From the cell containing the given text, extract its center point as (X, Y) coordinate. 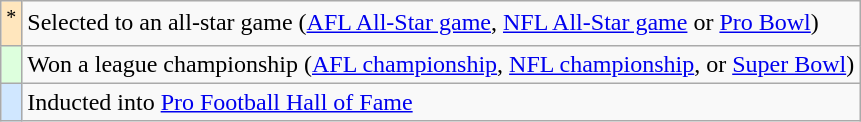
Selected to an all-star game (AFL All-Star game, NFL All-Star game or Pro Bowl) (441, 24)
* (12, 24)
Inducted into Pro Football Hall of Fame (441, 102)
Won a league championship (AFL championship, NFL championship, or Super Bowl) (441, 64)
